From the cell containing the given text, extract its center point as (X, Y) coordinate. 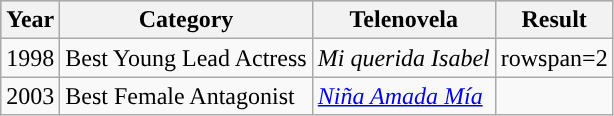
Best Young Lead Actress (186, 58)
Result (554, 20)
Year (30, 20)
Best Female Antagonist (186, 96)
2003 (30, 96)
Category (186, 20)
1998 (30, 58)
Mi querida Isabel (404, 58)
Niña Amada Mía (404, 96)
rowspan=2 (554, 58)
Telenovela (404, 20)
